Pinpoint the cell where the given text exists, returning its (X, Y) midpoint coordinate. 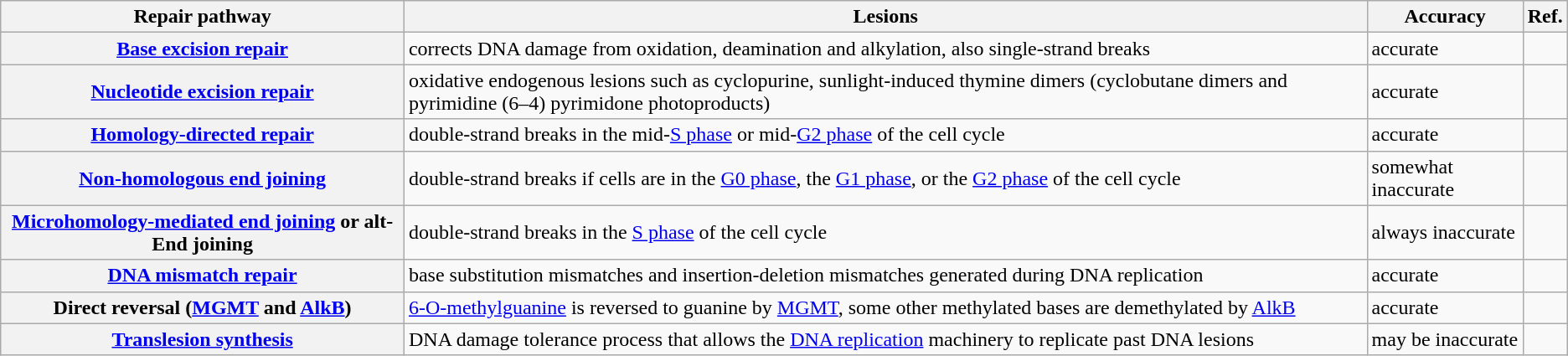
double-strand breaks in the S phase of the cell cycle (885, 233)
may be inaccurate (1445, 339)
Direct reversal (MGMT and AlkB) (203, 307)
oxidative endogenous lesions such as cyclopurine, sunlight-induced thymine dimers (cyclobutane dimers and pyrimidine (6–4) pyrimidone photoproducts) (885, 92)
Nucleotide excision repair (203, 92)
Translesion synthesis (203, 339)
6-O-methylguanine is reversed to guanine by MGMT, some other methylated bases are demethylated by AlkB (885, 307)
DNA mismatch repair (203, 276)
Microhomology-mediated end joining or alt-End joining (203, 233)
Base excision repair (203, 49)
double-strand breaks if cells are in the G0 phase, the G1 phase, or the G2 phase of the cell cycle (885, 178)
DNA damage tolerance process that allows the DNA replication machinery to replicate past DNA lesions (885, 339)
base substitution mismatches and insertion-deletion mismatches generated during DNA replication (885, 276)
Repair pathway (203, 17)
double-strand breaks in the mid-S phase or mid-G2 phase of the cell cycle (885, 135)
always inaccurate (1445, 233)
Non-homologous end joining (203, 178)
somewhat inaccurate (1445, 178)
Accuracy (1445, 17)
Ref. (1545, 17)
Lesions (885, 17)
Homology-directed repair (203, 135)
corrects DNA damage from oxidation, deamination and alkylation, also single-strand breaks (885, 49)
